Extract the (X, Y) coordinate from the center of the cell holding the provided text.  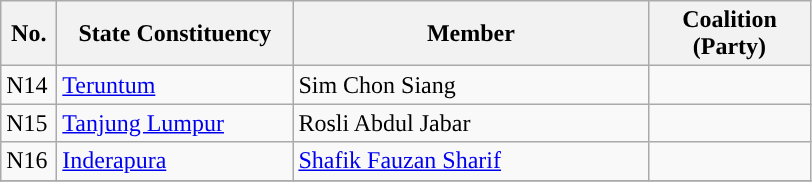
Teruntum (175, 85)
Rosli Abdul Jabar (471, 123)
N15 (29, 123)
Shafik Fauzan Sharif (471, 161)
N16 (29, 161)
State Constituency (175, 34)
Inderapura (175, 161)
No. (29, 34)
Sim Chon Siang (471, 85)
Tanjung Lumpur (175, 123)
N14 (29, 85)
Member (471, 34)
Coalition (Party) (730, 34)
